Find where the given text appears and provide that cell's center as (X, Y) coordinate. 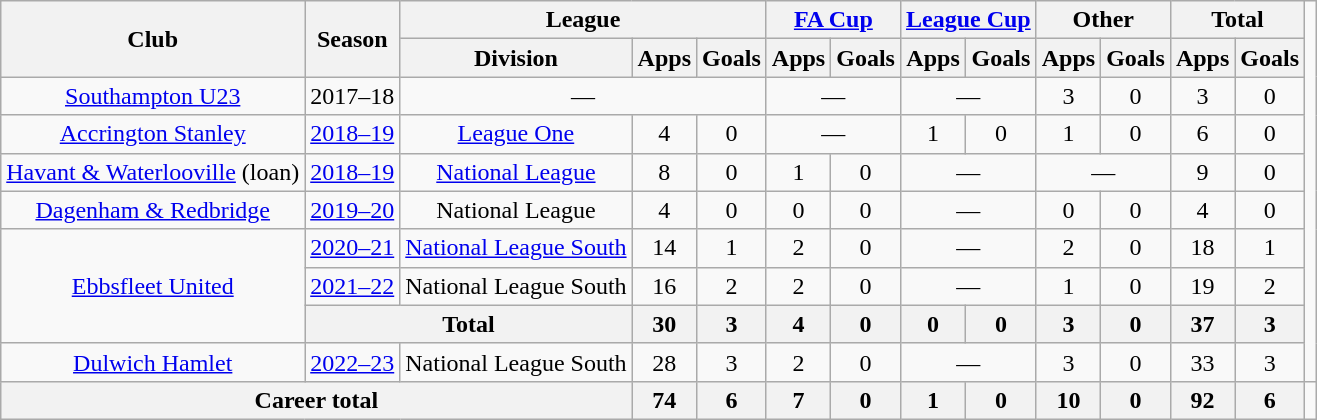
2021–22 (352, 286)
Accrington Stanley (153, 134)
28 (664, 362)
92 (1202, 400)
74 (664, 400)
9 (1202, 172)
19 (1202, 286)
2020–21 (352, 248)
37 (1202, 324)
30 (664, 324)
2022–23 (352, 362)
2017–18 (352, 96)
16 (664, 286)
Career total (316, 400)
33 (1202, 362)
Season (352, 39)
10 (1068, 400)
18 (1202, 248)
FA Cup (833, 20)
8 (664, 172)
14 (664, 248)
Dulwich Hamlet (153, 362)
Havant & Waterlooville (loan) (153, 172)
Other (1103, 20)
Club (153, 39)
2019–20 (352, 210)
League Cup (968, 20)
7 (798, 400)
Ebbsfleet United (153, 286)
Dagenham & Redbridge (153, 210)
League (584, 20)
Division (516, 58)
League One (516, 134)
Southampton U23 (153, 96)
